Find where the given text appears and provide that cell's center as (X, Y) coordinate. 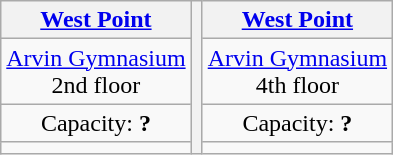
Arvin Gymnasium2nd floor (96, 72)
Arvin Gymnasium4th floor (297, 72)
